Identify which cell holds the provided text, then report its (X, Y) central coordinate. 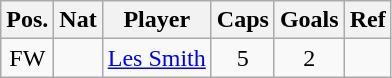
Les Smith (156, 58)
Nat (78, 20)
Ref (368, 20)
Player (156, 20)
FW (28, 58)
5 (242, 58)
2 (309, 58)
Pos. (28, 20)
Goals (309, 20)
Caps (242, 20)
